Provide the (X, Y) coordinate of the cell's center where the given text is located.  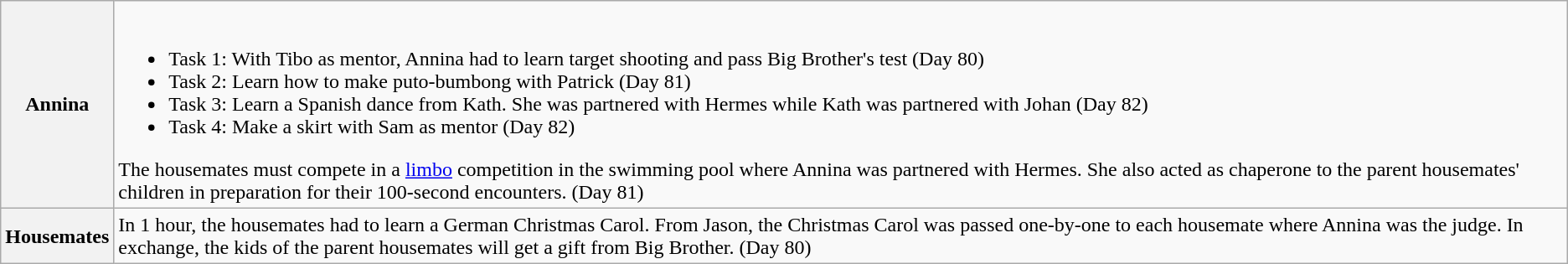
Housemates (57, 236)
Annina (57, 105)
